Output the [x, y] coordinate of the center of the cell containing the given text.  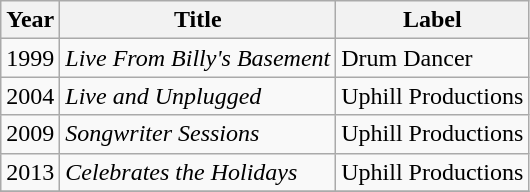
Live and Unplugged [198, 96]
2009 [30, 134]
Year [30, 20]
Songwriter Sessions [198, 134]
Label [432, 20]
Title [198, 20]
2013 [30, 172]
2004 [30, 96]
Live From Billy's Basement [198, 58]
Drum Dancer [432, 58]
Celebrates the Holidays [198, 172]
1999 [30, 58]
